Return [x, y] of the center of cell containing provided text 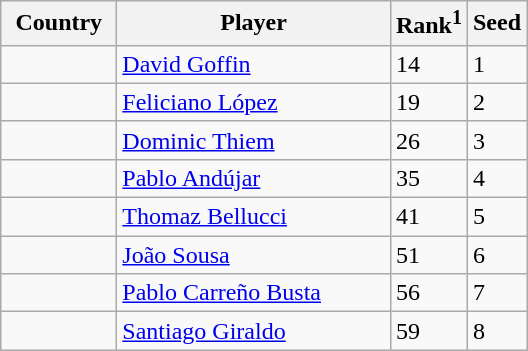
35 [428, 178]
Santiago Giraldo [254, 331]
Dominic Thiem [254, 140]
26 [428, 140]
51 [428, 255]
5 [496, 217]
4 [496, 178]
Feliciano López [254, 102]
41 [428, 217]
2 [496, 102]
7 [496, 293]
Pablo Andújar [254, 178]
14 [428, 64]
Thomaz Bellucci [254, 217]
56 [428, 293]
Player [254, 24]
Rank1 [428, 24]
1 [496, 64]
Pablo Carreño Busta [254, 293]
59 [428, 331]
David Goffin [254, 64]
3 [496, 140]
19 [428, 102]
6 [496, 255]
Country [59, 24]
João Sousa [254, 255]
Seed [496, 24]
8 [496, 331]
